Identify which cell holds the provided text, then report its (x, y) central coordinate. 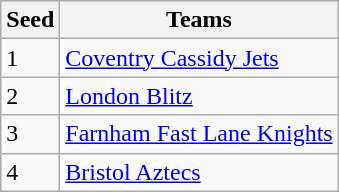
4 (30, 172)
3 (30, 134)
2 (30, 96)
Teams (199, 20)
Coventry Cassidy Jets (199, 58)
1 (30, 58)
Bristol Aztecs (199, 172)
Seed (30, 20)
Farnham Fast Lane Knights (199, 134)
London Blitz (199, 96)
